Scan for the cell matching the given text and deliver its [x, y] coordinate at center. 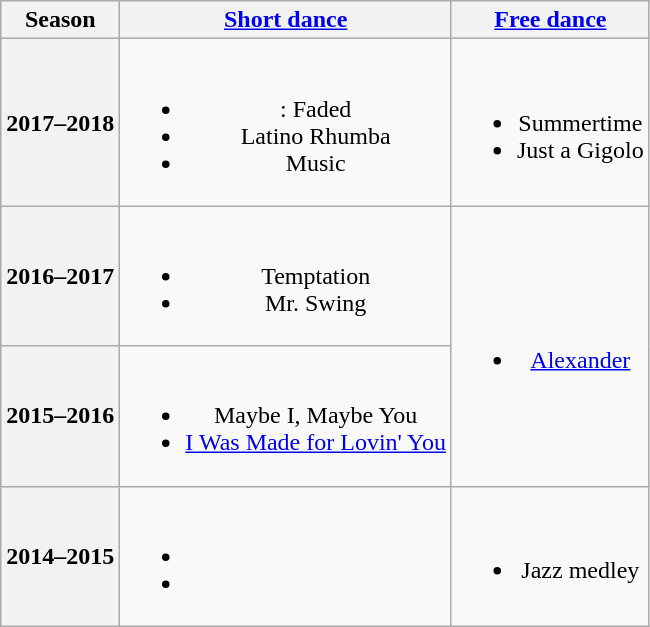
2014–2015 [60, 556]
Summertime Just a Gigolo [550, 122]
Jazz medley [550, 556]
Season [60, 20]
2016–2017 [60, 276]
Temptation Mr. Swing [286, 276]
Free dance [550, 20]
Maybe I, Maybe You I Was Made for Lovin' You [286, 416]
2017–2018 [60, 122]
2015–2016 [60, 416]
Short dance [286, 20]
: Faded Latino Rhumba Music [286, 122]
Alexander [550, 346]
